Capture the cell that displays the provided text and extract its (X, Y) central coordinate. 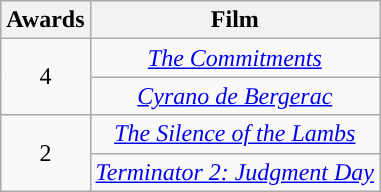
Awards (46, 20)
The Commitments (235, 58)
Terminator 2: Judgment Day (235, 172)
4 (46, 77)
2 (46, 153)
Cyrano de Bergerac (235, 96)
Film (235, 20)
The Silence of the Lambs (235, 134)
